Return (x, y) of the center of cell containing provided text 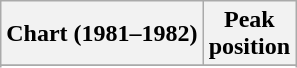
Chart (1981–1982) (102, 34)
Peakposition (249, 34)
